Locate the cell with the specified text and output its (x, y) center coordinate. 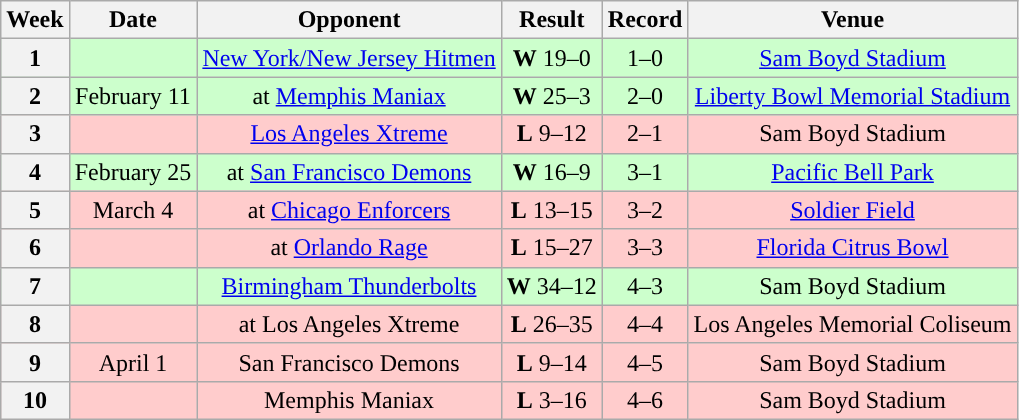
3–3 (645, 248)
Date (133, 20)
5 (35, 210)
Opponent (349, 20)
L 15–27 (552, 248)
4–5 (645, 362)
4–6 (645, 400)
4–3 (645, 286)
6 (35, 248)
2 (35, 96)
Liberty Bowl Memorial Stadium (852, 96)
L 3–16 (552, 400)
San Francisco Demons (349, 362)
at San Francisco Demons (349, 172)
L 9–14 (552, 362)
February 25 (133, 172)
Result (552, 20)
3–1 (645, 172)
at Chicago Enforcers (349, 210)
Record (645, 20)
L 13–15 (552, 210)
7 (35, 286)
2–1 (645, 134)
at Orlando Rage (349, 248)
W 19–0 (552, 58)
1 (35, 58)
Pacific Bell Park (852, 172)
2–0 (645, 96)
Los Angeles Memorial Coliseum (852, 324)
9 (35, 362)
Florida Citrus Bowl (852, 248)
10 (35, 400)
Venue (852, 20)
4 (35, 172)
Soldier Field (852, 210)
February 11 (133, 96)
Memphis Maniax (349, 400)
W 25–3 (552, 96)
L 26–35 (552, 324)
March 4 (133, 210)
W 34–12 (552, 286)
W 16–9 (552, 172)
at Los Angeles Xtreme (349, 324)
4–4 (645, 324)
1–0 (645, 58)
8 (35, 324)
Los Angeles Xtreme (349, 134)
3–2 (645, 210)
L 9–12 (552, 134)
Birmingham Thunderbolts (349, 286)
3 (35, 134)
New York/New Jersey Hitmen (349, 58)
April 1 (133, 362)
at Memphis Maniax (349, 96)
Week (35, 20)
